Extract the (x, y) coordinate from the center of the cell holding the provided text.  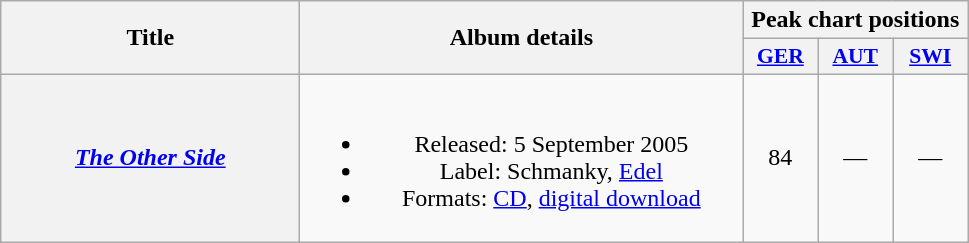
SWI (930, 57)
84 (780, 158)
The Other Side (150, 158)
AUT (856, 57)
Released: 5 September 2005Label: Schmanky, EdelFormats: CD, digital download (522, 158)
Album details (522, 38)
GER (780, 57)
Peak chart positions (856, 20)
Title (150, 38)
